From the cell containing the given text, extract its center point as [x, y] coordinate. 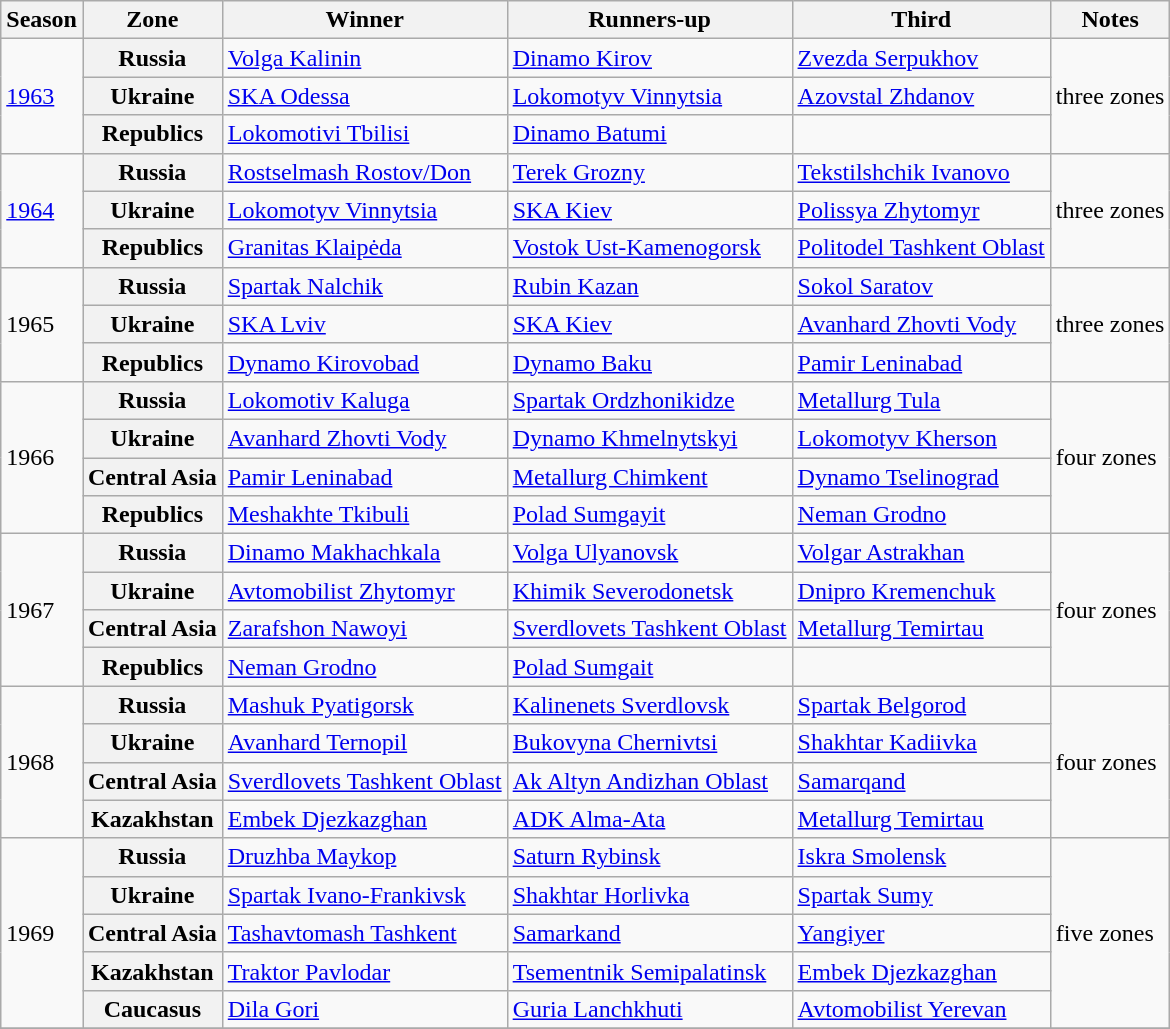
Rostselmash Rostov/Don [364, 172]
Third [921, 20]
Zarafshon Nawoyi [364, 629]
Volga Ulyanovsk [650, 553]
Meshakhte Tkibuli [364, 515]
Dynamo Baku [650, 362]
Tekstilshchik Ivanovo [921, 172]
Dynamo Tselinograd [921, 477]
Metallurg Tula [921, 400]
Kalinenets Sverdlovsk [650, 705]
Politodel Tashkent Oblast [921, 248]
Caucasus [152, 1009]
Dinamo Kirov [650, 58]
Polissya Zhytomyr [921, 210]
Ak Altyn Andizhan Oblast [650, 781]
Lokomotiv Kaluga [364, 400]
Lokomotyv Kherson [921, 438]
ADK Alma‑Ata [650, 819]
Tashavtomash Tashkent [364, 933]
Mashuk Pyatigorsk [364, 705]
Terek Grozny [650, 172]
Dinamo Batumi [650, 134]
Azovstal Zhdanov [921, 96]
Sokol Saratov [921, 286]
Guria Lanchkhuti [650, 1009]
Dinamo Makhachkala [364, 553]
Spartak Sumy [921, 895]
Season [42, 20]
Rubin Kazan [650, 286]
Avanhard Ternopil [364, 743]
1969 [42, 933]
Yangiyer [921, 933]
Winner [364, 20]
five zones [1110, 933]
1967 [42, 610]
Shakhtar Horlivka [650, 895]
Runners-up [650, 20]
Tsementnik Semipalatinsk [650, 971]
Notes [1110, 20]
Zvezda Serpukhov [921, 58]
Polad Sumgait [650, 667]
Saturn Rybinsk [650, 857]
Spartak Nalchik [364, 286]
Bukovyna Chernivtsi [650, 743]
Polad Sumgayit [650, 515]
Granitas Klaipėda [364, 248]
Samarkand [650, 933]
1968 [42, 762]
SKA Odessa [364, 96]
Vostok Ust-Kamenogorsk [650, 248]
Spartak Ordzhonikidze [650, 400]
Avtomobilist Zhytomyr [364, 591]
Zone [152, 20]
Avtomobilist Yerevan [921, 1009]
Traktor Pavlodar [364, 971]
1966 [42, 457]
1963 [42, 96]
Spartak Ivano-Frankivsk [364, 895]
Metallurg Chimkent [650, 477]
Lokomotivi Tbilisi [364, 134]
Shakhtar Kadiivka [921, 743]
Druzhba Maykop [364, 857]
Volga Kalinin [364, 58]
Dnipro Kremenchuk [921, 591]
Dila Gori [364, 1009]
Volgar Astrakhan [921, 553]
1965 [42, 324]
Samarqand [921, 781]
SKA Lviv [364, 324]
Spartak Belgorod [921, 705]
Khimik Severodonetsk [650, 591]
Dynamo Khmelnytskyi [650, 438]
Dynamo Kirovobad [364, 362]
1964 [42, 210]
Iskra Smolensk [921, 857]
